Return [X, Y] of the center of cell containing provided text 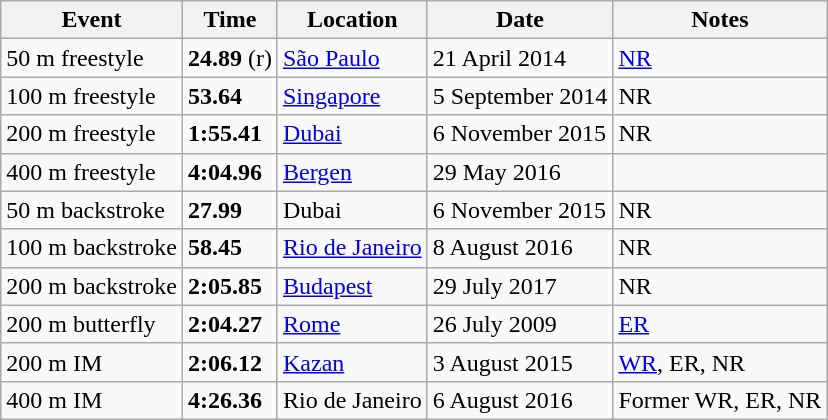
29 July 2017 [520, 286]
200 m IM [92, 362]
2:05.85 [230, 286]
Budapest [352, 286]
ER [720, 324]
4:26.36 [230, 400]
Notes [720, 20]
6 August 2016 [520, 400]
50 m backstroke [92, 210]
Bergen [352, 172]
Time [230, 20]
WR, ER, NR [720, 362]
Singapore [352, 96]
29 May 2016 [520, 172]
21 April 2014 [520, 58]
400 m IM [92, 400]
200 m backstroke [92, 286]
Event [92, 20]
8 August 2016 [520, 248]
100 m backstroke [92, 248]
58.45 [230, 248]
2:04.27 [230, 324]
24.89 (r) [230, 58]
1:55.41 [230, 134]
4:04.96 [230, 172]
26 July 2009 [520, 324]
100 m freestyle [92, 96]
5 September 2014 [520, 96]
Date [520, 20]
200 m freestyle [92, 134]
2:06.12 [230, 362]
São Paulo [352, 58]
Former WR, ER, NR [720, 400]
200 m butterfly [92, 324]
3 August 2015 [520, 362]
Location [352, 20]
53.64 [230, 96]
Kazan [352, 362]
27.99 [230, 210]
Rome [352, 324]
400 m freestyle [92, 172]
50 m freestyle [92, 58]
